Scan for the cell matching the given text and deliver its [X, Y] coordinate at center. 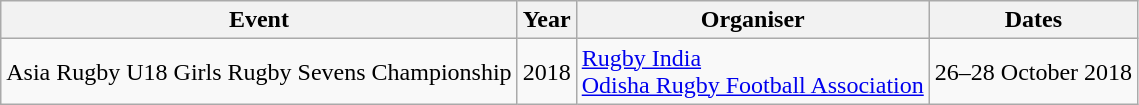
Asia Rugby U18 Girls Rugby Sevens Championship [259, 72]
26–28 October 2018 [1033, 72]
Rugby India Odisha Rugby Football Association [752, 72]
Year [546, 20]
Organiser [752, 20]
Event [259, 20]
2018 [546, 72]
Dates [1033, 20]
